Determine the (X, Y) coordinate at the center of the cell enclosing the given text.  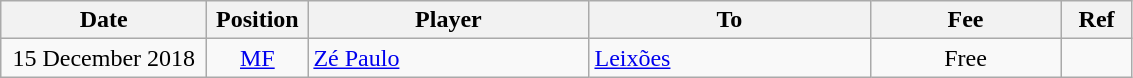
Zé Paulo (448, 58)
Free (966, 58)
Player (448, 20)
Date (104, 20)
Ref (1096, 20)
Position (258, 20)
Fee (966, 20)
To (730, 20)
MF (258, 58)
15 December 2018 (104, 58)
Leixões (730, 58)
